Determine the [X, Y] coordinate at the center of the cell enclosing the given text.  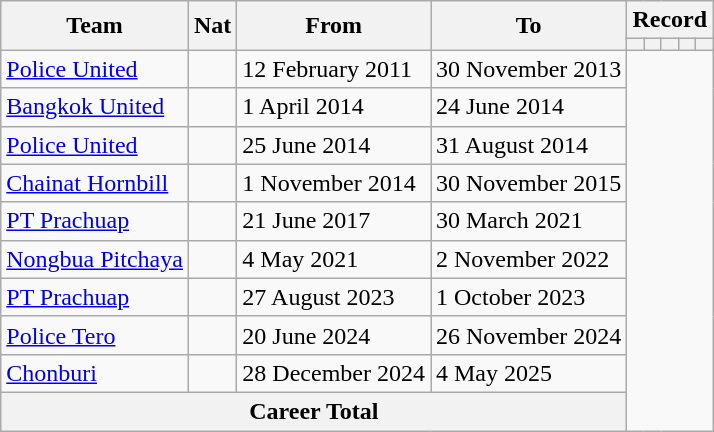
26 November 2024 [528, 335]
Bangkok United [95, 107]
Nat [212, 26]
28 December 2024 [334, 373]
Nongbua Pitchaya [95, 259]
30 November 2015 [528, 183]
24 June 2014 [528, 107]
25 June 2014 [334, 145]
12 February 2011 [334, 69]
Record [670, 20]
To [528, 26]
Team [95, 26]
2 November 2022 [528, 259]
31 August 2014 [528, 145]
Police Tero [95, 335]
1 November 2014 [334, 183]
1 April 2014 [334, 107]
4 May 2021 [334, 259]
30 November 2013 [528, 69]
30 March 2021 [528, 221]
Career Total [314, 411]
1 October 2023 [528, 297]
Chainat Hornbill [95, 183]
27 August 2023 [334, 297]
From [334, 26]
Chonburi [95, 373]
20 June 2024 [334, 335]
21 June 2017 [334, 221]
4 May 2025 [528, 373]
